Determine the (x, y) coordinate at the center of the cell enclosing the given text.  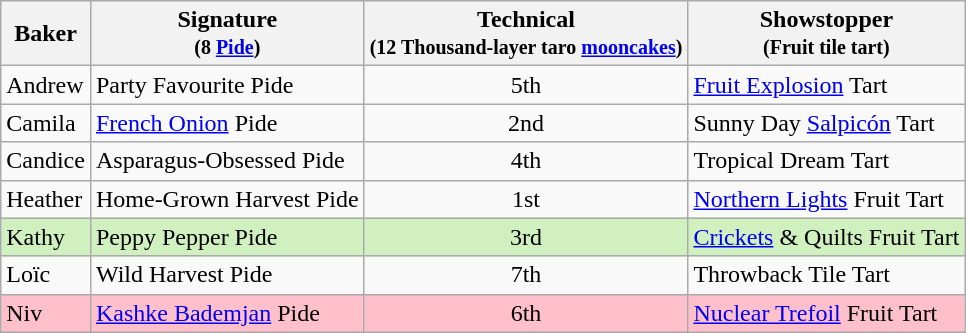
Candice (46, 161)
Tropical Dream Tart (826, 161)
Nuclear Trefoil Fruit Tart (826, 313)
5th (526, 85)
Kathy (46, 237)
Asparagus-Obsessed Pide (227, 161)
Andrew (46, 85)
7th (526, 275)
Baker (46, 34)
Loïc (46, 275)
Heather (46, 199)
6th (526, 313)
Technical(12 Thousand-layer taro mooncakes) (526, 34)
2nd (526, 123)
Party Favourite Pide (227, 85)
Niv (46, 313)
French Onion Pide (227, 123)
Throwback Tile Tart (826, 275)
4th (526, 161)
Home-Grown Harvest Pide (227, 199)
Kashke Bademjan Pide (227, 313)
Sunny Day Salpicón Tart (826, 123)
Crickets & Quilts Fruit Tart (826, 237)
Camila (46, 123)
3rd (526, 237)
Showstopper(Fruit tile tart) (826, 34)
1st (526, 199)
Fruit Explosion Tart (826, 85)
Northern Lights Fruit Tart (826, 199)
Peppy Pepper Pide (227, 237)
Wild Harvest Pide (227, 275)
Signature(8 Pide) (227, 34)
